Extract the [X, Y] coordinate from the center of the cell holding the provided text.  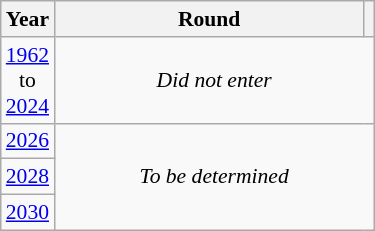
Round [209, 19]
2028 [28, 177]
To be determined [214, 176]
Year [28, 19]
Did not enter [214, 80]
2026 [28, 141]
1962to2024 [28, 80]
2030 [28, 213]
